Locate the cell with the specified text and output its [X, Y] center coordinate. 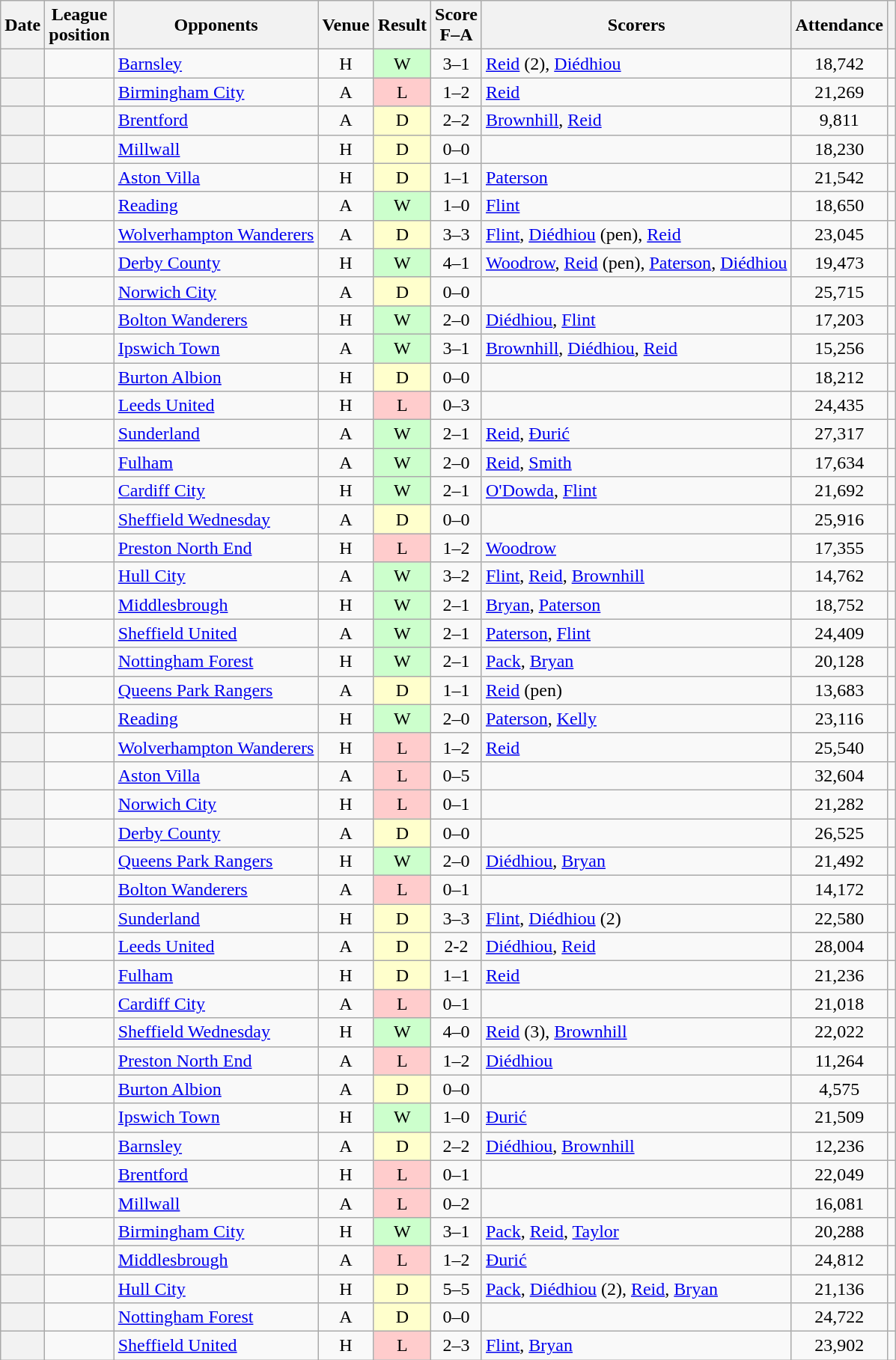
17,634 [839, 463]
21,509 [839, 1117]
Reid (2), Diédhiou [636, 64]
25,715 [839, 291]
0–5 [457, 775]
24,435 [839, 406]
21,492 [839, 862]
Flint, Diédhiou (2) [636, 918]
2-2 [457, 947]
28,004 [839, 947]
Diédhiou, Bryan [636, 862]
16,081 [839, 1203]
Paterson, Kelly [636, 719]
Flint, Diédhiou (pen), Reid [636, 234]
18,230 [839, 149]
3–2 [457, 576]
Woodrow, Reid (pen), Paterson, Diédhiou [636, 263]
21,136 [839, 1288]
21,692 [839, 491]
21,282 [839, 804]
5–5 [457, 1288]
Venue [346, 25]
9,811 [839, 121]
Pack, Diédhiou (2), Reid, Bryan [636, 1288]
2–3 [457, 1346]
21,236 [839, 975]
21,542 [839, 177]
4,575 [839, 1089]
0–2 [457, 1203]
Woodrow [636, 548]
Diédhiou, Flint [636, 320]
ScoreF–A [457, 25]
Reid (pen) [636, 690]
19,473 [839, 263]
Paterson, Flint [636, 633]
Scorers [636, 25]
20,288 [839, 1231]
4–0 [457, 1032]
14,762 [839, 576]
4–1 [457, 263]
Flint [636, 206]
Diédhiou [636, 1061]
Date [22, 25]
Pack, Bryan [636, 662]
23,116 [839, 719]
Pack, Reid, Taylor [636, 1231]
0–3 [457, 406]
14,172 [839, 890]
11,264 [839, 1061]
Flint, Reid, Brownhill [636, 576]
22,049 [839, 1174]
17,203 [839, 320]
20,128 [839, 662]
23,045 [839, 234]
Reid, Smith [636, 463]
24,722 [839, 1317]
Reid (3), Brownhill [636, 1032]
Opponents [216, 25]
21,018 [839, 1004]
Paterson [636, 177]
Brownhill, Reid [636, 121]
Bryan, Paterson [636, 605]
22,580 [839, 918]
13,683 [839, 690]
17,355 [839, 548]
25,916 [839, 519]
24,812 [839, 1260]
18,212 [839, 376]
32,604 [839, 775]
24,409 [839, 633]
Diédhiou, Reid [636, 947]
Brownhill, Diédhiou, Reid [636, 348]
Flint, Bryan [636, 1346]
22,022 [839, 1032]
Result [402, 25]
18,650 [839, 206]
18,752 [839, 605]
Diédhiou, Brownhill [636, 1146]
18,742 [839, 64]
15,256 [839, 348]
21,269 [839, 92]
O'Dowda, Flint [636, 491]
12,236 [839, 1146]
23,902 [839, 1346]
27,317 [839, 434]
26,525 [839, 833]
25,540 [839, 747]
Leagueposition [79, 25]
Attendance [839, 25]
Reid, Đurić [636, 434]
